Find where the given text appears and provide that cell's center as [x, y] coordinate. 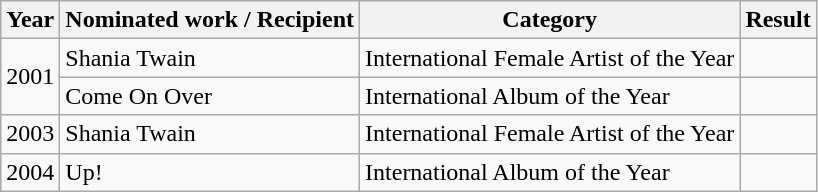
Year [30, 20]
2001 [30, 77]
Nominated work / Recipient [210, 20]
2003 [30, 134]
2004 [30, 172]
Up! [210, 172]
Category [550, 20]
Come On Over [210, 96]
Result [778, 20]
